Find where the given text appears and provide that cell's center as [x, y] coordinate. 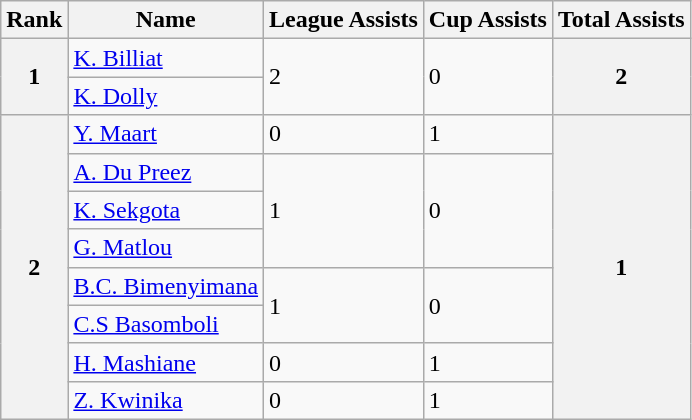
K. Sekgota [166, 210]
Z. Kwinika [166, 400]
Total Assists [621, 20]
G. Matlou [166, 248]
Rank [34, 20]
Y. Maart [166, 134]
A. Du Preez [166, 172]
League Assists [344, 20]
H. Mashiane [166, 362]
K. Dolly [166, 96]
K. Billiat [166, 58]
C.S Basomboli [166, 324]
B.C. Bimenyimana [166, 286]
Name [166, 20]
Cup Assists [488, 20]
